Extract the [x, y] coordinate from the center of the cell holding the provided text.  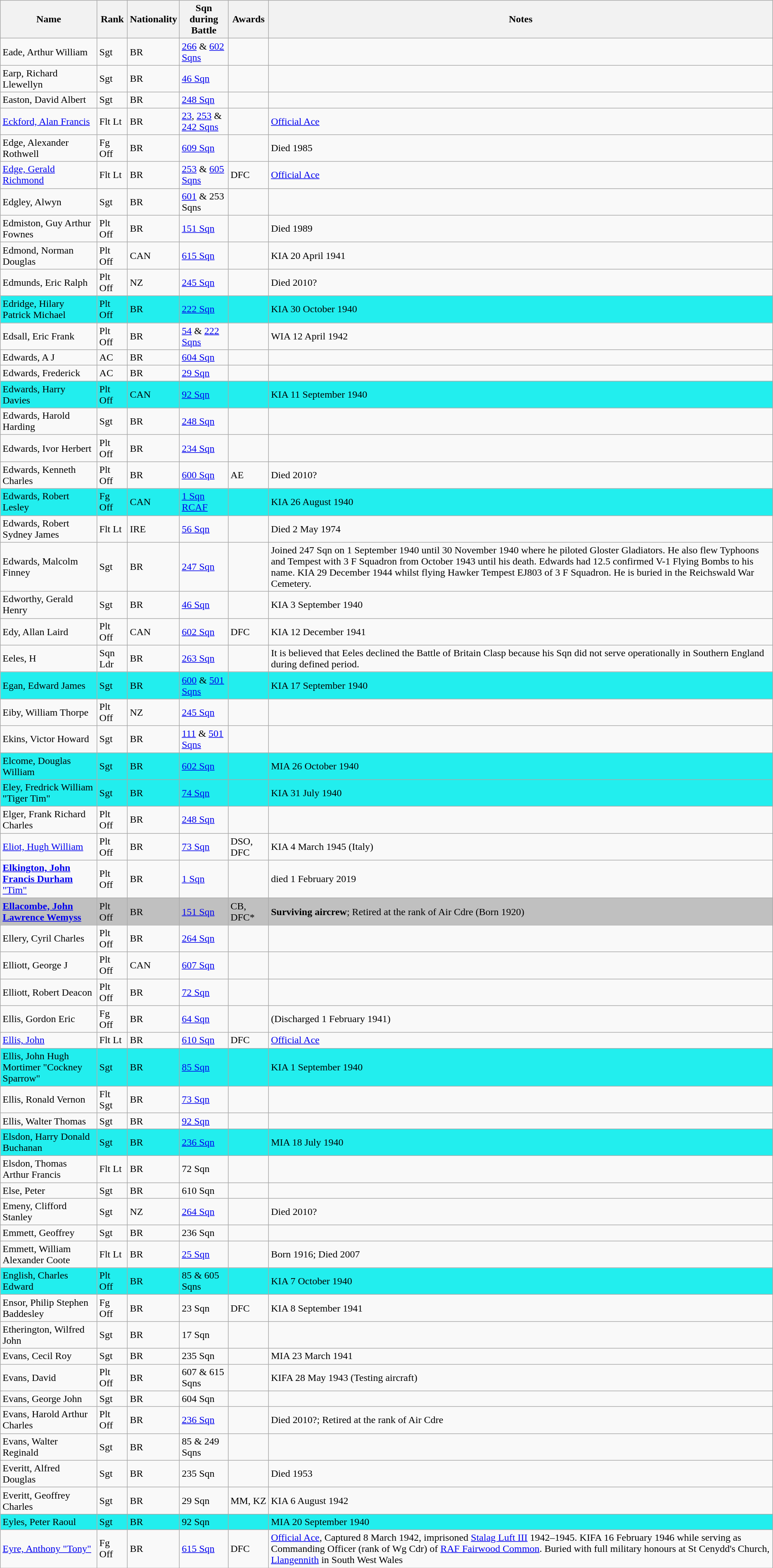
Everitt, Alfred Douglas [49, 1473]
111 & 501 Sqns [204, 739]
Evans, George John [49, 1399]
601 & 253 Sqns [204, 202]
Ensor, Philip Stephen Baddesley [49, 1308]
253 & 605 Sqns [204, 175]
Edwards, Ivor Herbert [49, 448]
KIA 3 September 1940 [521, 605]
Edwards, Malcolm Finney [49, 567]
Eley, Fredrick William "Tiger Tim" [49, 793]
Emmett, William Alexander Coote [49, 1255]
IRE [154, 529]
AE [249, 475]
Awards [249, 19]
Edy, Allan Laird [49, 632]
600 & 501 Sqns [204, 686]
Elkington, John Francis Durham "Tim" [49, 879]
Edwards, Frederick [49, 373]
1 Sqn RCAF [204, 502]
Ellis, John Hugh Mortimer "Cockney Sparrow" [49, 1067]
Edge, Alexander Rothwell [49, 148]
Edwards, Harry Davies [49, 395]
Elcome, Douglas William [49, 766]
MM, KZ [249, 1501]
Eyre, Anthony "Tony" [49, 1549]
Edwards, Robert Sydney James [49, 529]
Died 1953 [521, 1473]
Elliott, George J [49, 965]
85 & 605 Sqns [204, 1281]
Flt Sgt [112, 1099]
Evans, Cecil Roy [49, 1356]
609 Sqn [204, 148]
263 Sqn [204, 658]
KIA 12 December 1941 [521, 632]
Edridge, Hilary Patrick Michael [49, 309]
It is believed that Eeles declined the Battle of Britain Clasp because his Sqn did not serve operationally in Southern England during defined period. [521, 658]
(Discharged 1 February 1941) [521, 1019]
Ellery, Cyril Charles [49, 938]
247 Sqn [204, 567]
1 Sqn [204, 879]
Etherington, Wilfred John [49, 1335]
Ellis, Gordon Eric [49, 1019]
Evans, Harold Arthur Charles [49, 1420]
Egan, Edward James [49, 686]
Sqn Ldr [112, 658]
WIA 12 April 1942 [521, 336]
Name [49, 19]
Surviving aircrew; Retired at the rank of Air Cdre (Born 1920) [521, 912]
Else, Peter [49, 1191]
Died 1989 [521, 229]
Edmond, Norman Douglas [49, 255]
Edmiston, Guy Arthur Fownes [49, 229]
Eiby, William Thorpe [49, 712]
23, 253 & 242 Sqns [204, 121]
23 Sqn [204, 1308]
74 Sqn [204, 793]
KIA 31 July 1940 [521, 793]
KIA 6 August 1942 [521, 1501]
Ellacombe, John Lawrence Wemyss [49, 912]
Eliot, Hugh William [49, 847]
Notes [521, 19]
Emeny, Clifford Stanley [49, 1212]
Elliott, Robert Deacon [49, 992]
600 Sqn [204, 475]
MIA 18 July 1940 [521, 1142]
607 Sqn [204, 965]
607 & 615 Sqns [204, 1378]
Evans, David [49, 1378]
Sqn during Battle [204, 19]
Rank [112, 19]
Ellis, Ronald Vernon [49, 1099]
Born 1916; Died 2007 [521, 1255]
85 Sqn [204, 1067]
54 & 222 Sqns [204, 336]
DSO, DFC [249, 847]
KIA 26 August 1940 [521, 502]
266 & 602 Sqns [204, 52]
Edwards, Robert Lesley [49, 502]
KIA 7 October 1940 [521, 1281]
KIA 20 April 1941 [521, 255]
234 Sqn [204, 448]
Died 2010?; Retired at the rank of Air Cdre [521, 1420]
Ellis, John [49, 1040]
died 1 February 2019 [521, 879]
KIFA 28 May 1943 (Testing aircraft) [521, 1378]
Eeles, H [49, 658]
Edwards, A J [49, 358]
Nationality [154, 19]
25 Sqn [204, 1255]
Eckford, Alan Francis [49, 121]
Elsdon, Thomas Arthur Francis [49, 1169]
MIA 26 October 1940 [521, 766]
KIA 30 October 1940 [521, 309]
Edwards, Harold Harding [49, 421]
Ellis, Walter Thomas [49, 1121]
Easton, David Albert [49, 100]
KIA 4 March 1945 (Italy) [521, 847]
Edmunds, Eric Ralph [49, 282]
MIA 23 March 1941 [521, 1356]
Elsdon, Harry Donald Buchanan [49, 1142]
Died 2 May 1974 [521, 529]
Edworthy, Gerald Henry [49, 605]
CB, DFC* [249, 912]
56 Sqn [204, 529]
KIA 17 September 1940 [521, 686]
85 & 249 Sqns [204, 1447]
Edwards, Kenneth Charles [49, 475]
English, Charles Edward [49, 1281]
Edgley, Alwyn [49, 202]
Emmett, Geoffrey [49, 1233]
Eyles, Peter Raoul [49, 1522]
Died 1985 [521, 148]
Edge, Gerald Richmond [49, 175]
Earp, Richard Llewellyn [49, 78]
Eade, Arthur William [49, 52]
17 Sqn [204, 1335]
KIA 8 September 1941 [521, 1308]
KIA 11 September 1940 [521, 395]
Elger, Frank Richard Charles [49, 820]
MIA 20 September 1940 [521, 1522]
KIA 1 September 1940 [521, 1067]
Ekins, Victor Howard [49, 739]
Evans, Walter Reginald [49, 1447]
Edsall, Eric Frank [49, 336]
222 Sqn [204, 309]
Everitt, Geoffrey Charles [49, 1501]
64 Sqn [204, 1019]
